For the text-containing cell, return its midpoint in (X, Y) coordinate format. 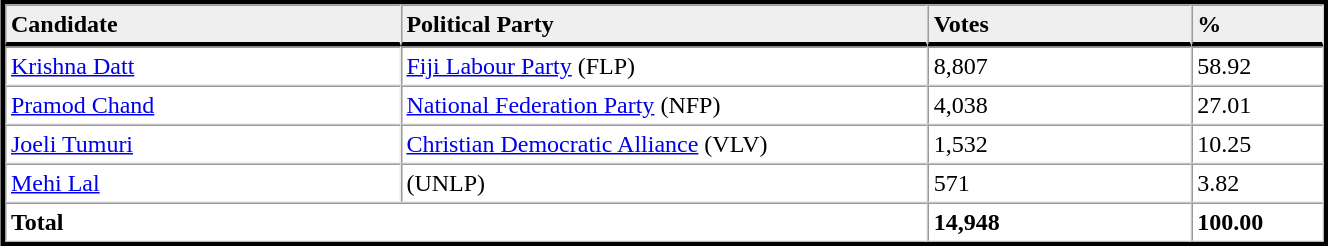
1,532 (1060, 144)
Krishna Datt (202, 66)
100.00 (1257, 222)
Total (466, 222)
14,948 (1060, 222)
Votes (1060, 25)
% (1257, 25)
Political Party (664, 25)
Fiji Labour Party (FLP) (664, 66)
Mehi Lal (202, 184)
Pramod Chand (202, 106)
8,807 (1060, 66)
Candidate (202, 25)
3.82 (1257, 184)
571 (1060, 184)
Christian Democratic Alliance (VLV) (664, 144)
27.01 (1257, 106)
58.92 (1257, 66)
10.25 (1257, 144)
(UNLP) (664, 184)
Joeli Tumuri (202, 144)
National Federation Party (NFP) (664, 106)
4,038 (1060, 106)
